Detect which cell encompasses the target text, then output its (x, y) center coordinate. 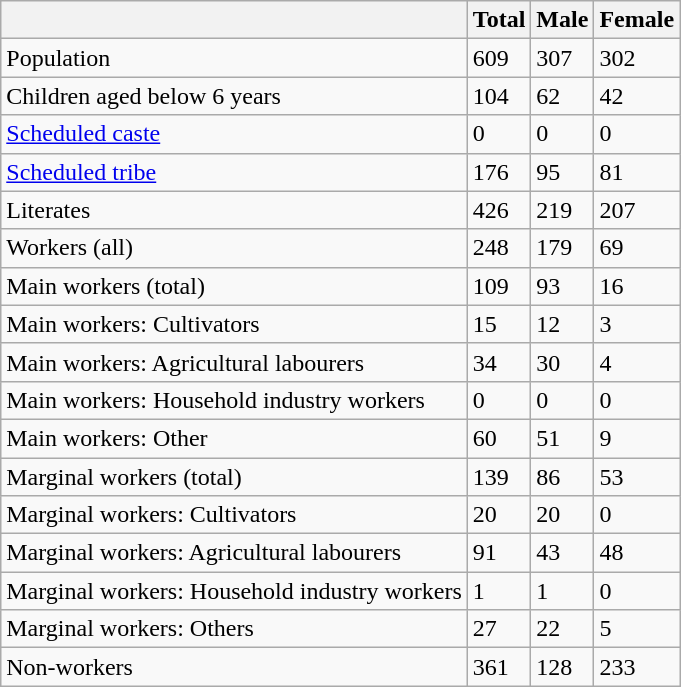
Scheduled caste (234, 134)
Male (562, 20)
109 (499, 286)
22 (562, 629)
91 (499, 553)
81 (637, 172)
176 (499, 172)
60 (499, 438)
302 (637, 58)
27 (499, 629)
361 (499, 667)
Marginal workers (total) (234, 477)
51 (562, 438)
9 (637, 438)
Marginal workers: Cultivators (234, 515)
53 (637, 477)
16 (637, 286)
4 (637, 362)
95 (562, 172)
5 (637, 629)
Main workers: Other (234, 438)
233 (637, 667)
42 (637, 96)
219 (562, 210)
179 (562, 248)
248 (499, 248)
307 (562, 58)
Non-workers (234, 667)
128 (562, 667)
30 (562, 362)
34 (499, 362)
86 (562, 477)
Total (499, 20)
62 (562, 96)
12 (562, 324)
Female (637, 20)
Main workers: Agricultural labourers (234, 362)
15 (499, 324)
48 (637, 553)
43 (562, 553)
Literates (234, 210)
Population (234, 58)
426 (499, 210)
93 (562, 286)
Marginal workers: Agricultural labourers (234, 553)
Children aged below 6 years (234, 96)
104 (499, 96)
Marginal workers: Household industry workers (234, 591)
3 (637, 324)
Main workers (total) (234, 286)
Main workers: Household industry workers (234, 400)
609 (499, 58)
139 (499, 477)
69 (637, 248)
Workers (all) (234, 248)
Marginal workers: Others (234, 629)
207 (637, 210)
Main workers: Cultivators (234, 324)
Scheduled tribe (234, 172)
